Identify which cell holds the provided text, then report its [X, Y] central coordinate. 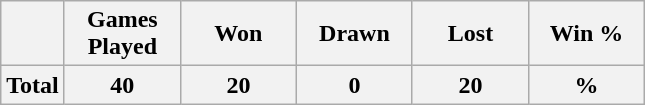
Lost [470, 34]
0 [354, 85]
Total [33, 85]
Won [238, 34]
Games Played [122, 34]
40 [122, 85]
Drawn [354, 34]
% [587, 85]
Win % [587, 34]
